Scan for the cell matching the given text and deliver its (x, y) coordinate at center. 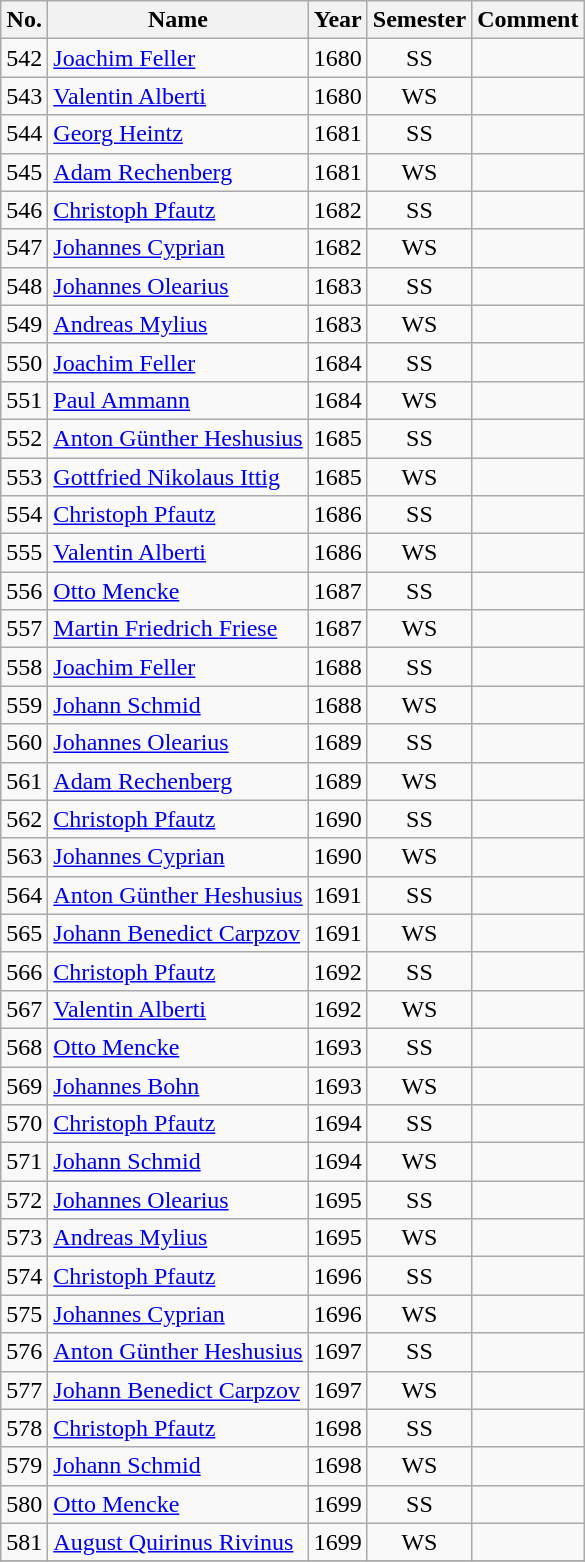
550 (24, 362)
Name (178, 20)
562 (24, 819)
Year (338, 20)
544 (24, 134)
551 (24, 400)
559 (24, 705)
549 (24, 324)
546 (24, 210)
557 (24, 629)
573 (24, 1238)
555 (24, 553)
556 (24, 591)
Comment (528, 20)
563 (24, 857)
570 (24, 1124)
571 (24, 1162)
567 (24, 1009)
552 (24, 438)
August Quirinus Rivinus (178, 1542)
566 (24, 971)
569 (24, 1085)
548 (24, 286)
Johannes Bohn (178, 1085)
Paul Ammann (178, 400)
581 (24, 1542)
542 (24, 58)
577 (24, 1390)
Semester (419, 20)
572 (24, 1200)
Georg Heintz (178, 134)
560 (24, 743)
580 (24, 1504)
No. (24, 20)
Martin Friedrich Friese (178, 629)
574 (24, 1276)
547 (24, 248)
553 (24, 477)
545 (24, 172)
568 (24, 1047)
565 (24, 933)
564 (24, 895)
578 (24, 1428)
554 (24, 515)
575 (24, 1314)
543 (24, 96)
558 (24, 667)
Gottfried Nikolaus Ittig (178, 477)
579 (24, 1466)
561 (24, 781)
576 (24, 1352)
